Scan for the cell matching the given text and deliver its (x, y) coordinate at center. 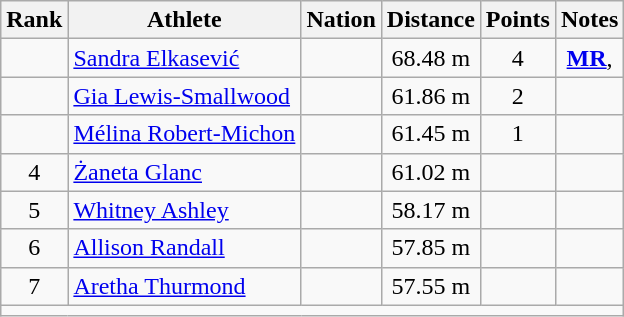
Mélina Robert-Michon (184, 134)
Żaneta Glanc (184, 172)
1 (518, 134)
Allison Randall (184, 248)
MR, (589, 58)
68.48 m (430, 58)
61.45 m (430, 134)
Gia Lewis-Smallwood (184, 96)
7 (34, 286)
57.55 m (430, 286)
57.85 m (430, 248)
6 (34, 248)
Points (518, 20)
Distance (430, 20)
Sandra Elkasević (184, 58)
2 (518, 96)
Athlete (184, 20)
Aretha Thurmond (184, 286)
5 (34, 210)
61.02 m (430, 172)
Nation (341, 20)
61.86 m (430, 96)
Rank (34, 20)
Notes (589, 20)
Whitney Ashley (184, 210)
58.17 m (430, 210)
